For the text-containing cell, return its midpoint in [X, Y] coordinate format. 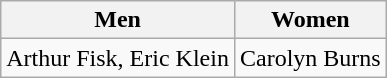
Arthur Fisk, Eric Klein [118, 58]
Carolyn Burns [310, 58]
Women [310, 20]
Men [118, 20]
